Pinpoint the cell where the given text exists, returning its [x, y] midpoint coordinate. 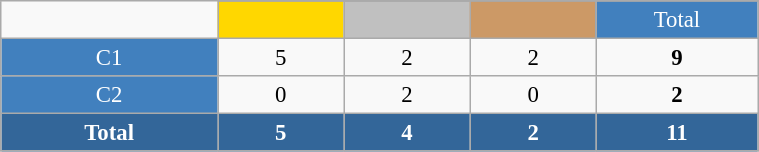
C2 [110, 95]
4 [407, 133]
11 [676, 133]
C1 [110, 58]
9 [676, 58]
